Extract the (X, Y) coordinate from the center of the cell holding the provided text.  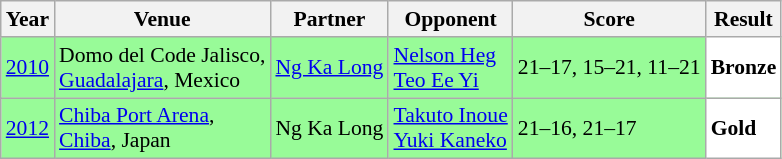
21–16, 21–17 (610, 128)
Domo del Code Jalisco,Guadalajara, Mexico (162, 68)
2010 (28, 68)
Opponent (450, 19)
Nelson Heg Teo Ee Yi (450, 68)
Venue (162, 19)
Takuto Inoue Yuki Kaneko (450, 128)
Score (610, 19)
Year (28, 19)
Partner (329, 19)
Gold (744, 128)
Chiba Port Arena,Chiba, Japan (162, 128)
2012 (28, 128)
Result (744, 19)
21–17, 15–21, 11–21 (610, 68)
Bronze (744, 68)
